Find where the given text appears and provide that cell's center as [x, y] coordinate. 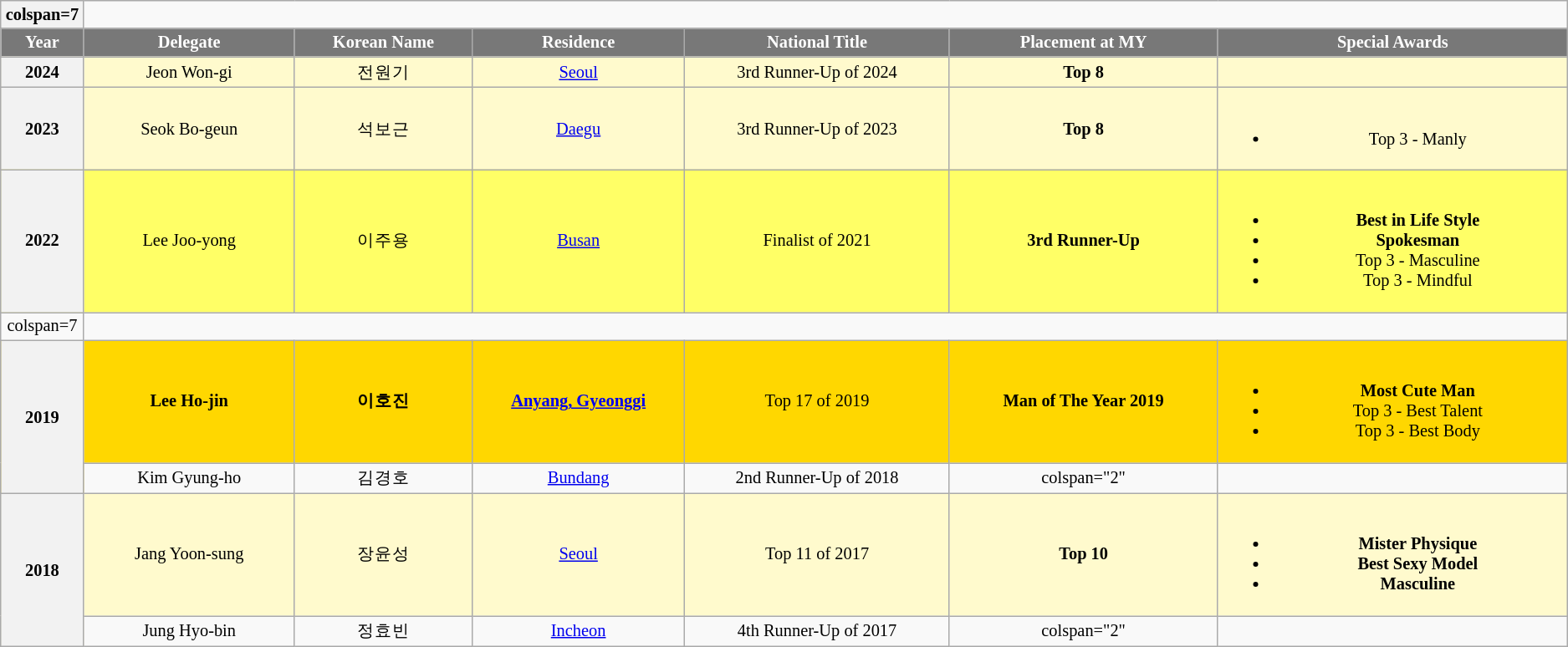
Finalist of 2021 [818, 241]
Incheon [579, 630]
2022 [42, 241]
Korean Name [383, 43]
2019 [42, 416]
Most Cute ManTop 3 - Best TalentTop 3 - Best Body [1393, 401]
2nd Runner-Up of 2018 [818, 478]
Jeon Won-gi [189, 72]
이호진 [383, 401]
이주용 [383, 241]
Seok Bo-geun [189, 128]
Daegu [579, 128]
3rd Runner-Up [1083, 241]
Top 17 of 2019 [818, 401]
Top 3 - Manly [1393, 128]
Placement at MY [1083, 43]
Man of The Year 2019 [1083, 401]
Best in Life StyleSpokesmanTop 3 - MasculineTop 3 - Mindful [1393, 241]
Special Awards [1393, 43]
Bundang [579, 478]
정효빈 [383, 630]
2018 [42, 570]
4th Runner-Up of 2017 [818, 630]
Delegate [189, 43]
Lee Ho-jin [189, 401]
Top 10 [1083, 554]
Jung Hyo-bin [189, 630]
3rd Runner-Up of 2023 [818, 128]
Kim Gyung-ho [189, 478]
National Title [818, 43]
Year [42, 43]
Jang Yoon-sung [189, 554]
석보근 [383, 128]
Mister PhysiqueBest Sexy ModelMasculine [1393, 554]
장윤성 [383, 554]
전원기 [383, 72]
3rd Runner-Up of 2024 [818, 72]
Anyang, Gyeonggi [579, 401]
Lee Joo-yong [189, 241]
Top 11 of 2017 [818, 554]
Residence [579, 43]
2023 [42, 128]
2024 [42, 72]
김경호 [383, 478]
Busan [579, 241]
